Return [X, Y] of the center of cell containing provided text 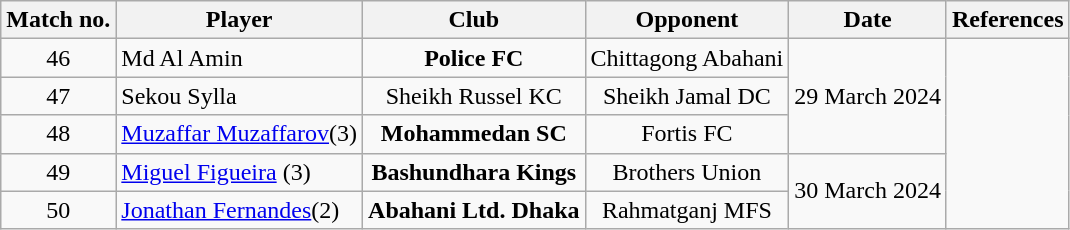
29 March 2024 [868, 96]
Mohammedan SC [474, 134]
Jonathan Fernandes(2) [240, 210]
Opponent [687, 20]
References [1008, 20]
Fortis FC [687, 134]
47 [58, 96]
Police FC [474, 58]
Player [240, 20]
Club [474, 20]
Date [868, 20]
46 [58, 58]
Match no. [58, 20]
48 [58, 134]
Bashundhara Kings [474, 172]
Md Al Amin [240, 58]
Rahmatganj MFS [687, 210]
Sheikh Jamal DC [687, 96]
30 March 2024 [868, 191]
Miguel Figueira (3) [240, 172]
Sheikh Russel KC [474, 96]
49 [58, 172]
Brothers Union [687, 172]
Abahani Ltd. Dhaka [474, 210]
Sekou Sylla [240, 96]
Chittagong Abahani [687, 58]
Muzaffar Muzaffarov(3) [240, 134]
50 [58, 210]
